Locate the cell with the specified text and output its [x, y] center coordinate. 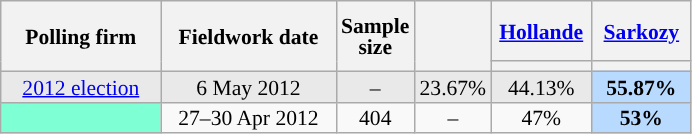
404 [375, 118]
44.13% [541, 86]
Samplesize [375, 36]
53% [641, 118]
Polling firm [81, 36]
23.67% [452, 86]
27–30 Apr 2012 [248, 118]
47% [541, 118]
6 May 2012 [248, 86]
Hollande [541, 31]
Sarkozy [641, 31]
2012 election [81, 86]
Fieldwork date [248, 36]
55.87% [641, 86]
